Find where the given text appears and provide that cell's center as (X, Y) coordinate. 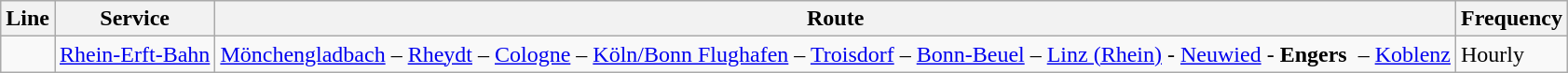
Frequency (1511, 19)
Hourly (1511, 54)
Line (28, 19)
Service (134, 19)
Route (836, 19)
Mönchengladbach – Rheydt – Cologne – Köln/Bonn Flughafen – Troisdorf – Bonn-Beuel – Linz (Rhein) - Neuwied - Engers – Koblenz (836, 54)
Rhein-Erft-Bahn (134, 54)
